Capture the cell that displays the provided text and extract its [x, y] central coordinate. 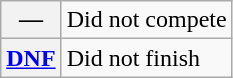
— [31, 20]
Did not compete [146, 20]
DNF [31, 58]
Did not finish [146, 58]
